Extract the [X, Y] coordinate from the center of the cell holding the provided text.  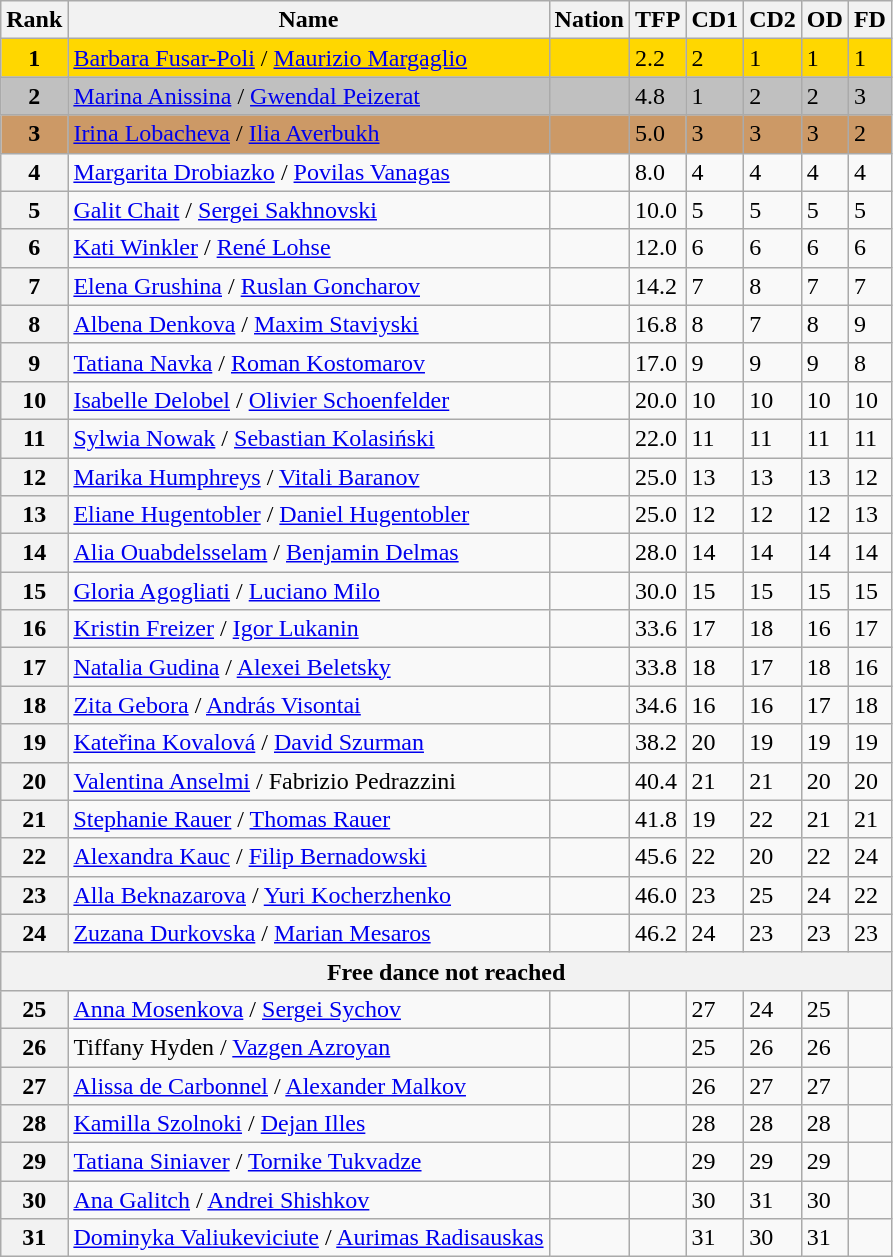
34.6 [657, 705]
10.0 [657, 210]
Irina Lobacheva / Ilia Averbukh [308, 134]
TFP [657, 20]
Zita Gebora / András Visontai [308, 705]
Kristin Freizer / Igor Lukanin [308, 629]
41.8 [657, 819]
22.0 [657, 438]
46.2 [657, 933]
Albena Denkova / Maxim Staviyski [308, 324]
14.2 [657, 286]
Alia Ouabdelsselam / Benjamin Delmas [308, 553]
12.0 [657, 248]
CD1 [715, 20]
Dominyka Valiukeviciute / Aurimas Radisauskas [308, 1238]
Margarita Drobiazko / Povilas Vanagas [308, 172]
33.8 [657, 667]
Tatiana Navka / Roman Kostomarov [308, 362]
FD [870, 20]
16.8 [657, 324]
OD [824, 20]
40.4 [657, 781]
Marika Humphreys / Vitali Baranov [308, 477]
Rank [34, 20]
4.8 [657, 96]
45.6 [657, 857]
33.6 [657, 629]
Kateřina Kovalová / David Szurman [308, 743]
30.0 [657, 591]
Ana Galitch / Andrei Shishkov [308, 1200]
5.0 [657, 134]
Eliane Hugentobler / Daniel Hugentobler [308, 515]
Barbara Fusar-Poli / Maurizio Margaglio [308, 58]
17.0 [657, 362]
Alexandra Kauc / Filip Bernadowski [308, 857]
Valentina Anselmi / Fabrizio Pedrazzini [308, 781]
Alissa de Carbonnel / Alexander Malkov [308, 1085]
Nation [589, 20]
Galit Chait / Sergei Sakhnovski [308, 210]
Marina Anissina / Gwendal Peizerat [308, 96]
Tatiana Siniaver / Tornike Tukvadze [308, 1162]
CD2 [773, 20]
Isabelle Delobel / Olivier Schoenfelder [308, 400]
Natalia Gudina / Alexei Beletsky [308, 667]
Anna Mosenkova / Sergei Sychov [308, 1009]
28.0 [657, 553]
20.0 [657, 400]
Stephanie Rauer / Thomas Rauer [308, 819]
Kamilla Szolnoki / Dejan Illes [308, 1124]
38.2 [657, 743]
Name [308, 20]
Alla Beknazarova / Yuri Kocherzhenko [308, 895]
8.0 [657, 172]
2.2 [657, 58]
46.0 [657, 895]
Kati Winkler / René Lohse [308, 248]
Gloria Agogliati / Luciano Milo [308, 591]
Free dance not reached [446, 971]
Zuzana Durkovska / Marian Mesaros [308, 933]
Tiffany Hyden / Vazgen Azroyan [308, 1047]
Elena Grushina / Ruslan Goncharov [308, 286]
Sylwia Nowak / Sebastian Kolasiński [308, 438]
